Return [x, y] of the center of cell containing provided text 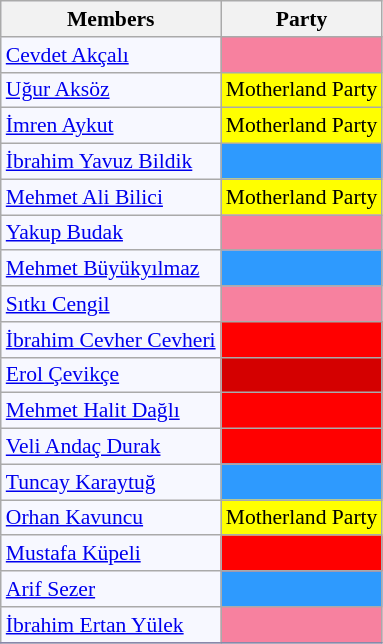
Uğur Aksöz [111, 90]
Mehmet Halit Dağlı [111, 411]
İmren Aykut [111, 126]
Sıtkı Cengil [111, 304]
Orhan Kavuncu [111, 518]
Tuncay Karaytuğ [111, 482]
Arif Sezer [111, 589]
Mehmet Ali Bilici [111, 197]
İbrahim Ertan Yülek [111, 625]
Party [302, 19]
Members [111, 19]
İbrahim Cevher Cevheri [111, 340]
Yakup Budak [111, 233]
Cevdet Akçalı [111, 55]
İbrahim Yavuz Bildik [111, 162]
Veli Andaç Durak [111, 447]
Erol Çevikçe [111, 375]
Mustafa Küpeli [111, 554]
Mehmet Büyükyılmaz [111, 269]
